Return (X, Y) of the center of cell containing provided text 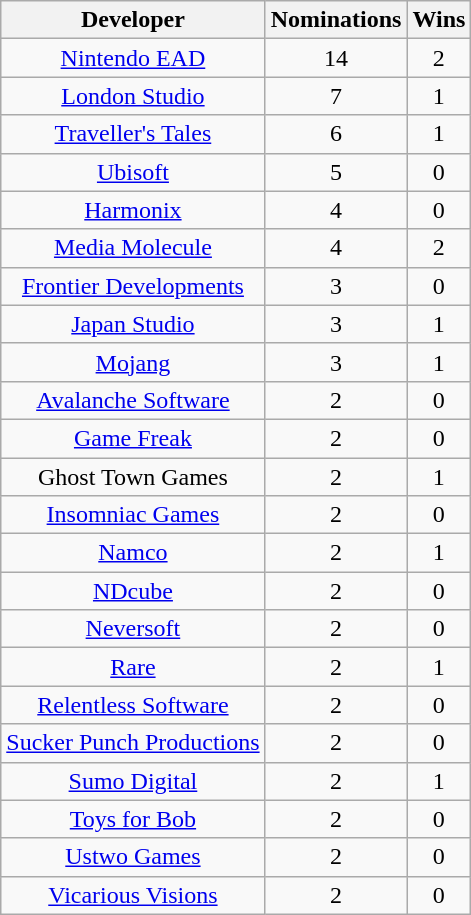
Nintendo EAD (133, 58)
Vicarious Visions (133, 895)
Toys for Bob (133, 819)
Ubisoft (133, 172)
Media Molecule (133, 248)
Harmonix (133, 210)
Relentless Software (133, 705)
Insomniac Games (133, 515)
Nominations (336, 20)
6 (336, 134)
Japan Studio (133, 324)
Namco (133, 553)
Neversoft (133, 629)
London Studio (133, 96)
7 (336, 96)
Ghost Town Games (133, 477)
Sumo Digital (133, 781)
Game Freak (133, 438)
Frontier Developments (133, 286)
Wins (439, 20)
Sucker Punch Productions (133, 743)
Mojang (133, 362)
Developer (133, 20)
Avalanche Software (133, 400)
Ustwo Games (133, 857)
NDcube (133, 591)
5 (336, 172)
14 (336, 58)
Traveller's Tales (133, 134)
Rare (133, 667)
